Find where the given text appears and provide that cell's center as (X, Y) coordinate. 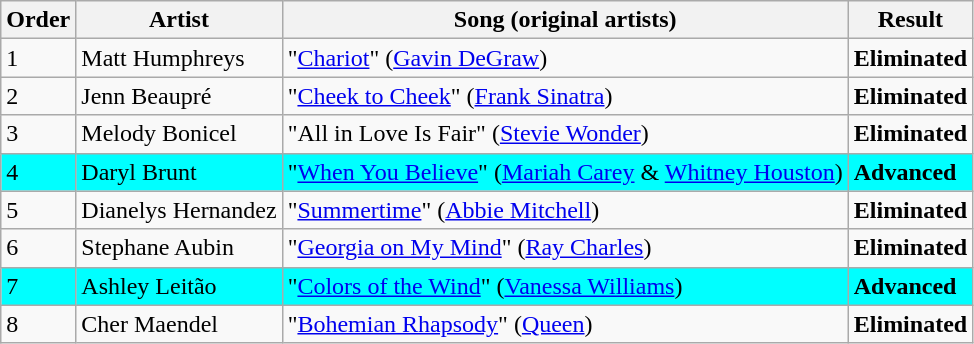
Song (original artists) (565, 20)
1 (38, 58)
"When You Believe" (Mariah Carey & Whitney Houston) (565, 172)
Jenn Beaupré (179, 96)
Result (910, 20)
"All in Love Is Fair" (Stevie Wonder) (565, 134)
Melody Bonicel (179, 134)
Order (38, 20)
Daryl Brunt (179, 172)
6 (38, 248)
Stephane Aubin (179, 248)
Ashley Leitão (179, 286)
4 (38, 172)
"Bohemian Rhapsody" (Queen) (565, 324)
3 (38, 134)
5 (38, 210)
Matt Humphreys (179, 58)
2 (38, 96)
7 (38, 286)
"Georgia on My Mind" (Ray Charles) (565, 248)
"Cheek to Cheek" (Frank Sinatra) (565, 96)
Dianelys Hernandez (179, 210)
"Colors of the Wind" (Vanessa Williams) (565, 286)
Artist (179, 20)
8 (38, 324)
"Chariot" (Gavin DeGraw) (565, 58)
Cher Maendel (179, 324)
"Summertime" (Abbie Mitchell) (565, 210)
